Detect which cell encompasses the target text, then output its [x, y] center coordinate. 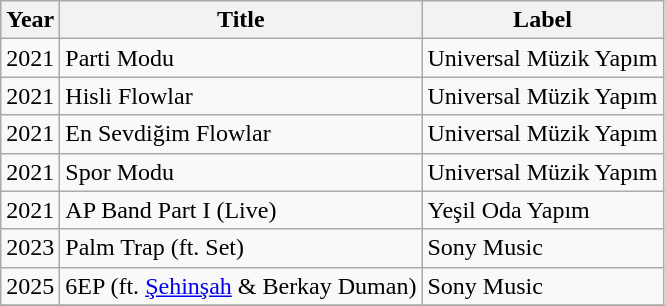
6EP (ft. Şehinşah & Berkay Duman) [241, 286]
Parti Modu [241, 58]
Spor Modu [241, 172]
Hisli Flowlar [241, 96]
2025 [30, 286]
En Sevdiğim Flowlar [241, 134]
Palm Trap (ft. Set) [241, 248]
Title [241, 20]
Label [542, 20]
AP Band Part I (Live) [241, 210]
Year [30, 20]
2023 [30, 248]
Yeşil Oda Yapım [542, 210]
